From the cell containing the given text, extract its center point as (x, y) coordinate. 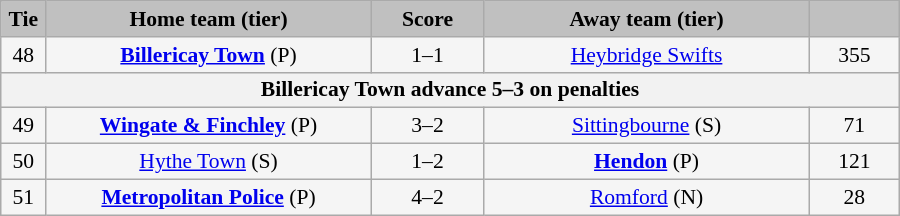
1–2 (427, 162)
51 (24, 197)
355 (854, 55)
Billericay Town advance 5–3 on penalties (450, 90)
Romford (N) (647, 197)
50 (24, 162)
4–2 (427, 197)
49 (24, 126)
Billericay Town (P) (209, 55)
48 (24, 55)
Hythe Town (S) (209, 162)
Hendon (P) (647, 162)
121 (854, 162)
71 (854, 126)
Metropolitan Police (P) (209, 197)
Away team (tier) (647, 19)
Home team (tier) (209, 19)
Tie (24, 19)
Wingate & Finchley (P) (209, 126)
28 (854, 197)
Sittingbourne (S) (647, 126)
3–2 (427, 126)
Score (427, 19)
Heybridge Swifts (647, 55)
1–1 (427, 55)
